Output the [X, Y] coordinate of the center of the cell containing the given text.  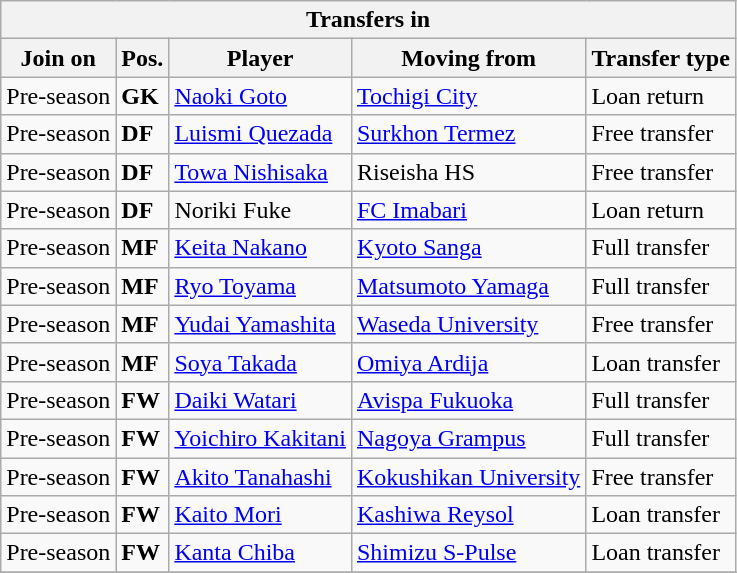
FC Imabari [468, 210]
Matsumoto Yamaga [468, 286]
Kyoto Sanga [468, 248]
Akito Tanahashi [260, 477]
Moving from [468, 58]
Transfer type [660, 58]
Naoki Goto [260, 96]
Noriki Fuke [260, 210]
Join on [58, 58]
Player [260, 58]
GK [142, 96]
Luismi Quezada [260, 134]
Omiya Ardija [468, 362]
Soya Takada [260, 362]
Daiki Watari [260, 400]
Surkhon Termez [468, 134]
Avispa Fukuoka [468, 400]
Waseda University [468, 324]
Towa Nishisaka [260, 172]
Yoichiro Kakitani [260, 438]
Riseisha HS [468, 172]
Ryo Toyama [260, 286]
Kashiwa Reysol [468, 515]
Kokushikan University [468, 477]
Pos. [142, 58]
Keita Nakano [260, 248]
Kaito Mori [260, 515]
Kanta Chiba [260, 553]
Nagoya Grampus [468, 438]
Tochigi City [468, 96]
Yudai Yamashita [260, 324]
Transfers in [368, 20]
Shimizu S-Pulse [468, 553]
